Scan for the cell matching the given text and deliver its [x, y] coordinate at center. 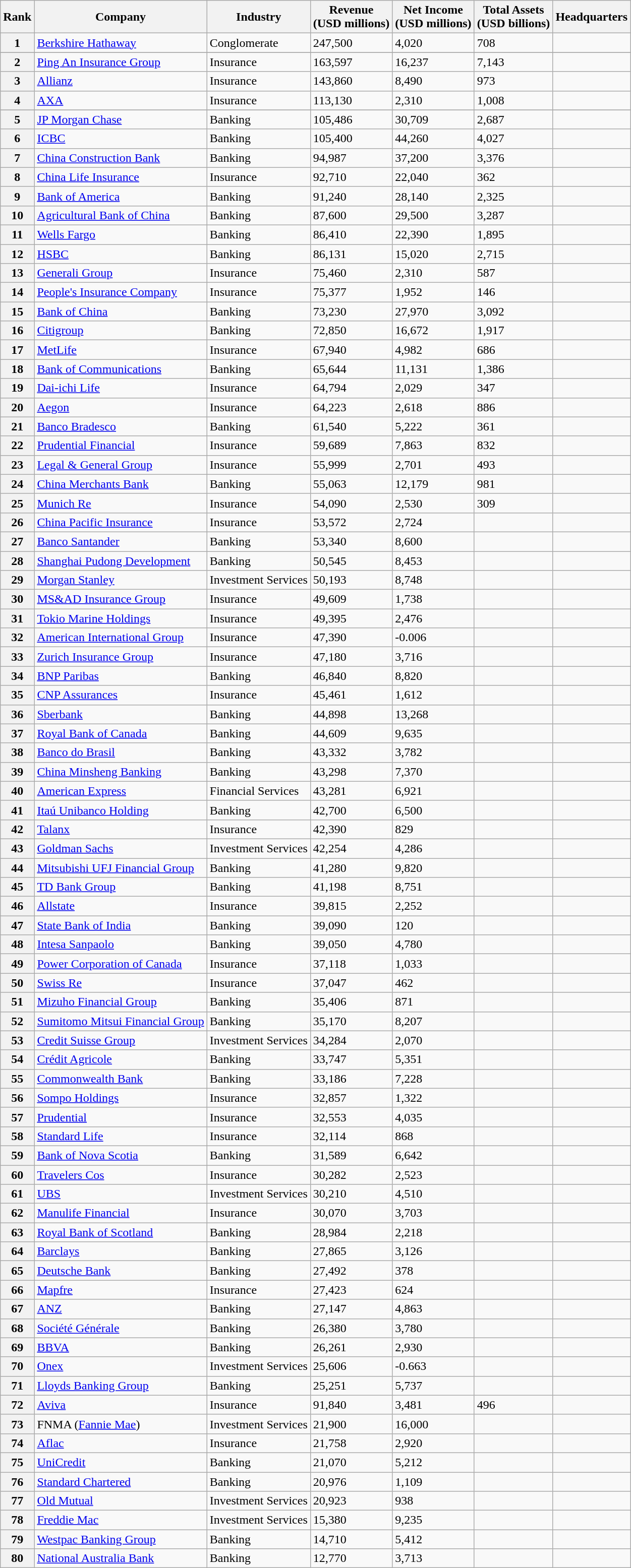
12,770 [351, 1558]
59,689 [351, 446]
Ping An Insurance Group [121, 62]
4 [17, 100]
Morgan Stanley [121, 580]
Tokio Marine Holdings [121, 618]
56 [17, 1098]
Mitsubishi UFJ Financial Group [121, 867]
35,170 [351, 1021]
1 [17, 43]
3,481 [433, 1405]
Royal Bank of Scotland [121, 1232]
59 [17, 1155]
38 [17, 752]
3,703 [433, 1213]
309 [513, 503]
45 [17, 887]
3,780 [433, 1328]
Deutsche Bank [121, 1271]
Swiss Re [121, 983]
39,090 [351, 925]
Bank of America [121, 196]
52 [17, 1021]
624 [433, 1290]
Royal Bank of Canada [121, 733]
2,701 [433, 465]
8,820 [433, 676]
Sberbank [121, 714]
41 [17, 810]
75,460 [351, 273]
886 [513, 407]
Barclays [121, 1251]
Agricultural Bank of China [121, 215]
6,921 [433, 791]
105,486 [351, 119]
69 [17, 1347]
Bank of Nova Scotia [121, 1155]
China Merchants Bank [121, 484]
14 [17, 292]
China Pacific Insurance [121, 522]
2,530 [433, 503]
20 [17, 407]
64,223 [351, 407]
3,716 [433, 657]
BNP Paribas [121, 676]
20,923 [351, 1501]
27 [17, 541]
China Life Insurance [121, 177]
113,130 [351, 100]
Mapfre [121, 1290]
Net Income(USD millions) [433, 17]
62 [17, 1213]
Commonwealth Bank [121, 1079]
22 [17, 446]
43,281 [351, 791]
37,047 [351, 983]
Aflac [121, 1443]
27,865 [351, 1251]
28,984 [351, 1232]
1,895 [513, 234]
Goldman Sachs [121, 848]
3,092 [513, 311]
National Australia Bank [121, 1558]
686 [513, 350]
75,377 [351, 292]
Wells Fargo [121, 234]
42 [17, 829]
2,930 [433, 1347]
34,284 [351, 1040]
39,815 [351, 906]
64,794 [351, 388]
44 [17, 867]
Power Corporation of Canada [121, 964]
HSBC [121, 254]
7,143 [513, 62]
41,280 [351, 867]
6 [17, 139]
53,340 [351, 541]
Freddie Mac [121, 1520]
94,987 [351, 158]
25,606 [351, 1366]
1,738 [433, 599]
68 [17, 1328]
48 [17, 945]
14,710 [351, 1539]
938 [433, 1501]
32,553 [351, 1117]
Mizuho Financial Group [121, 1002]
24 [17, 484]
362 [513, 177]
91,840 [351, 1405]
75 [17, 1462]
21,070 [351, 1462]
2,687 [513, 119]
80 [17, 1558]
32,114 [351, 1136]
37 [17, 733]
163,597 [351, 62]
143,860 [351, 81]
American Express [121, 791]
55,063 [351, 484]
Old Mutual [121, 1501]
378 [433, 1271]
50,193 [351, 580]
19 [17, 388]
16,237 [433, 62]
8,207 [433, 1021]
493 [513, 465]
92,710 [351, 177]
2,325 [513, 196]
55 [17, 1079]
46 [17, 906]
1,109 [433, 1481]
79 [17, 1539]
868 [433, 1136]
5,351 [433, 1059]
5,222 [433, 426]
8,490 [433, 81]
587 [513, 273]
57 [17, 1117]
1,033 [433, 964]
Société Générale [121, 1328]
53 [17, 1040]
37,200 [433, 158]
41,198 [351, 887]
871 [433, 1002]
7,863 [433, 446]
2,920 [433, 1443]
61,540 [351, 426]
Zurich Insurance Group [121, 657]
63 [17, 1232]
78 [17, 1520]
Aviva [121, 1405]
54,090 [351, 503]
Manulife Financial [121, 1213]
35,406 [351, 1002]
15,380 [351, 1520]
21,900 [351, 1424]
361 [513, 426]
25,251 [351, 1386]
829 [433, 829]
28,140 [433, 196]
Prudential Financial [121, 446]
Banco Bradesco [121, 426]
AXA [121, 100]
30,210 [351, 1194]
5,412 [433, 1539]
45,461 [351, 695]
120 [433, 925]
4,027 [513, 139]
86,410 [351, 234]
16,000 [433, 1424]
832 [513, 446]
462 [433, 983]
Onex [121, 1366]
Bank of China [121, 311]
40 [17, 791]
35 [17, 695]
China Construction Bank [121, 158]
Munich Re [121, 503]
3,782 [433, 752]
60 [17, 1175]
1,386 [513, 369]
Generali Group [121, 273]
49,609 [351, 599]
33 [17, 657]
2,252 [433, 906]
Credit Suisse Group [121, 1040]
TD Bank Group [121, 887]
18 [17, 369]
74 [17, 1443]
22,040 [433, 177]
Banco do Brasil [121, 752]
2,724 [433, 522]
43,332 [351, 752]
MetLife [121, 350]
8,600 [433, 541]
CNP Assurances [121, 695]
43,298 [351, 772]
73,230 [351, 311]
1,952 [433, 292]
Dai-ichi Life [121, 388]
34 [17, 676]
Itaú Unibanco Holding [121, 810]
2,070 [433, 1040]
Sompo Holdings [121, 1098]
12,179 [433, 484]
76 [17, 1481]
3,713 [433, 1558]
72 [17, 1405]
42,390 [351, 829]
58 [17, 1136]
8,748 [433, 580]
MS&AD Insurance Group [121, 599]
30,709 [433, 119]
17 [17, 350]
Berkshire Hathaway [121, 43]
2,618 [433, 407]
Travelers Cos [121, 1175]
27,970 [433, 311]
BBVA [121, 1347]
9,820 [433, 867]
71 [17, 1386]
44,898 [351, 714]
44,260 [433, 139]
Lloyds Banking Group [121, 1386]
Financial Services [258, 791]
4,510 [433, 1194]
26,261 [351, 1347]
Talanx [121, 829]
50 [17, 983]
49 [17, 964]
9,235 [433, 1520]
66 [17, 1290]
47,180 [351, 657]
-0.006 [433, 638]
4,035 [433, 1117]
39 [17, 772]
28 [17, 561]
13,268 [433, 714]
9,635 [433, 733]
23 [17, 465]
31,589 [351, 1155]
10 [17, 215]
29 [17, 580]
3 [17, 81]
1,917 [513, 331]
JP Morgan Chase [121, 119]
67 [17, 1309]
Crédit Agricole [121, 1059]
73 [17, 1424]
6,642 [433, 1155]
9 [17, 196]
7,370 [433, 772]
61 [17, 1194]
11,131 [433, 369]
5 [17, 119]
Citigroup [121, 331]
247,500 [351, 43]
54 [17, 1059]
70 [17, 1366]
33,747 [351, 1059]
53,572 [351, 522]
UniCredit [121, 1462]
973 [513, 81]
Revenue(USD millions) [351, 17]
22,390 [433, 234]
37,118 [351, 964]
27,492 [351, 1271]
2,218 [433, 1232]
708 [513, 43]
4,020 [433, 43]
981 [513, 484]
36 [17, 714]
Banco Santander [121, 541]
3,376 [513, 158]
105,400 [351, 139]
UBS [121, 1194]
Standard Life [121, 1136]
347 [513, 388]
25 [17, 503]
Intesa Sanpaolo [121, 945]
21 [17, 426]
20,976 [351, 1481]
Allianz [121, 81]
5,212 [433, 1462]
3,287 [513, 215]
64 [17, 1251]
Total Assets(USD billions) [513, 17]
11 [17, 234]
Industry [258, 17]
26 [17, 522]
42,700 [351, 810]
15 [17, 311]
146 [513, 292]
Conglomerate [258, 43]
People's Insurance Company [121, 292]
43 [17, 848]
30 [17, 599]
2,029 [433, 388]
Company [121, 17]
2,476 [433, 618]
1,612 [433, 695]
16,672 [433, 331]
Westpac Banking Group [121, 1539]
4,286 [433, 848]
5,737 [433, 1386]
3,126 [433, 1251]
31 [17, 618]
77 [17, 1501]
30,282 [351, 1175]
13 [17, 273]
-0.663 [433, 1366]
39,050 [351, 945]
7 [17, 158]
67,940 [351, 350]
4,863 [433, 1309]
ICBC [121, 139]
Headquarters [592, 17]
2,715 [513, 254]
49,395 [351, 618]
46,840 [351, 676]
15,020 [433, 254]
87,600 [351, 215]
8,453 [433, 561]
72,850 [351, 331]
Sumitomo Mitsui Financial Group [121, 1021]
47 [17, 925]
91,240 [351, 196]
27,423 [351, 1290]
30,070 [351, 1213]
ANZ [121, 1309]
Shanghai Pudong Development [121, 561]
China Minsheng Banking [121, 772]
Allstate [121, 906]
33,186 [351, 1079]
55,999 [351, 465]
26,380 [351, 1328]
12 [17, 254]
American International Group [121, 638]
2 [17, 62]
Bank of Communications [121, 369]
6,500 [433, 810]
32 [17, 638]
State Bank of India [121, 925]
21,758 [351, 1443]
86,131 [351, 254]
7,228 [433, 1079]
16 [17, 331]
Standard Chartered [121, 1481]
47,390 [351, 638]
4,780 [433, 945]
44,609 [351, 733]
42,254 [351, 848]
1,322 [433, 1098]
Aegon [121, 407]
FNMA (Fannie Mae) [121, 1424]
29,500 [433, 215]
2,523 [433, 1175]
1,008 [513, 100]
65,644 [351, 369]
8 [17, 177]
Prudential [121, 1117]
51 [17, 1002]
4,982 [433, 350]
8,751 [433, 887]
50,545 [351, 561]
27,147 [351, 1309]
32,857 [351, 1098]
496 [513, 1405]
65 [17, 1271]
Rank [17, 17]
Legal & General Group [121, 465]
